Scan for the cell matching the given text and deliver its (x, y) coordinate at center. 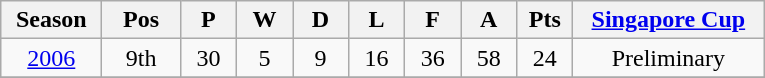
Preliminary (668, 58)
W (264, 20)
9th (142, 58)
24 (545, 58)
2006 (52, 58)
P (208, 20)
Pos (142, 20)
58 (489, 58)
36 (433, 58)
A (489, 20)
F (433, 20)
Singapore Cup (668, 20)
L (377, 20)
D (320, 20)
Pts (545, 20)
5 (264, 58)
Season (52, 20)
16 (377, 58)
9 (320, 58)
30 (208, 58)
